From the cell containing the given text, extract its center point as (x, y) coordinate. 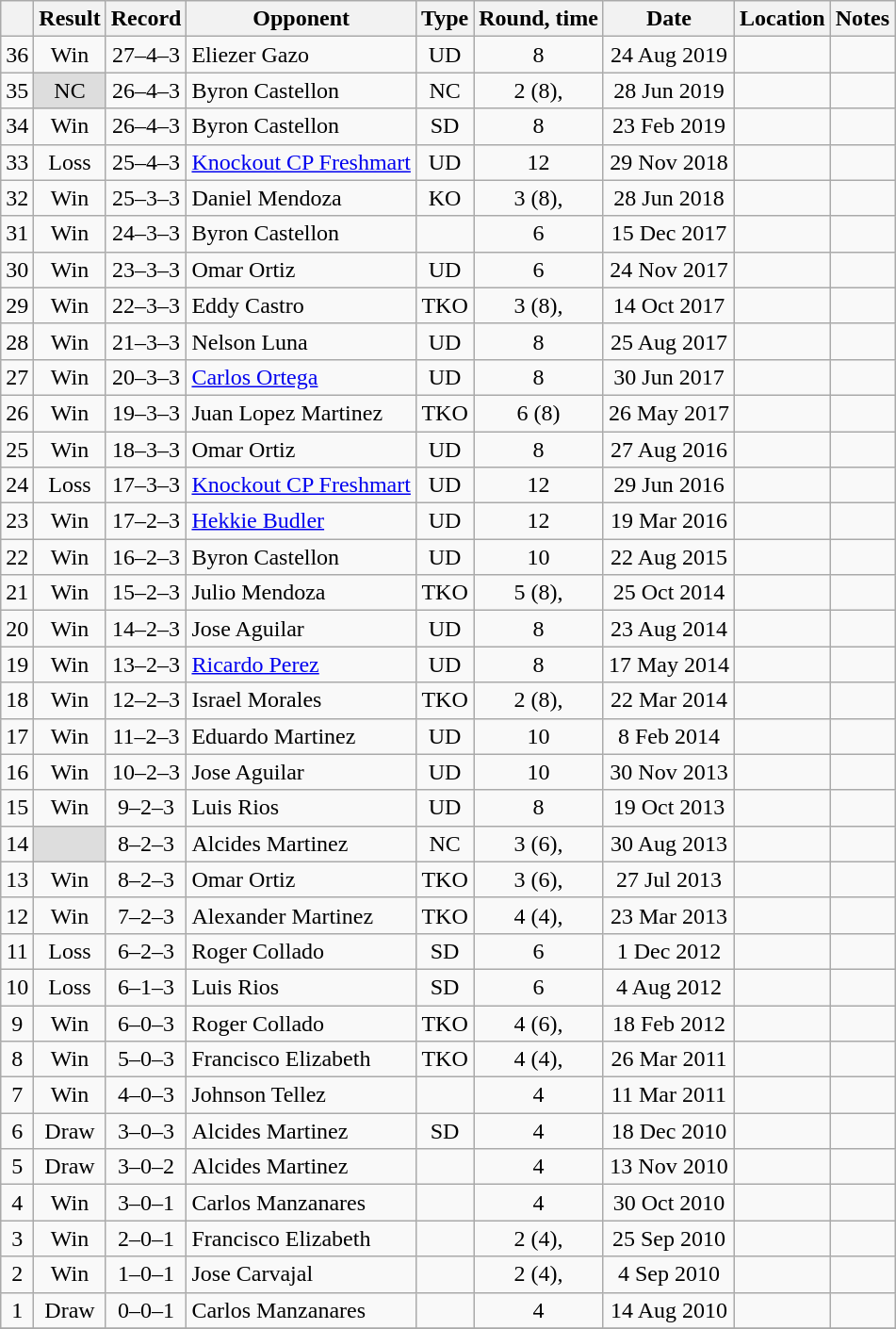
30 Jun 2017 (669, 377)
Daniel Mendoza (301, 198)
22–3–3 (146, 305)
33 (17, 162)
28 Jun 2018 (669, 198)
25 (17, 450)
14 (17, 844)
26 Mar 2011 (669, 1059)
Ricardo Perez (301, 664)
7–2–3 (146, 915)
5–0–3 (146, 1059)
Result (70, 19)
Johnson Tellez (301, 1095)
14–2–3 (146, 629)
3–0–3 (146, 1131)
25 Sep 2010 (669, 1239)
15 Dec 2017 (669, 234)
28 Jun 2019 (669, 90)
Carlos Ortega (301, 377)
24–3–3 (146, 234)
3–0–1 (146, 1203)
Jose Carvajal (301, 1274)
Round, time (539, 19)
29 Nov 2018 (669, 162)
0–0–1 (146, 1310)
31 (17, 234)
13 Nov 2010 (669, 1167)
5 (17, 1167)
15 (17, 808)
14 Oct 2017 (669, 305)
22 Mar 2014 (669, 700)
Eduardo Martinez (301, 736)
1 (17, 1310)
18–3–3 (146, 450)
Notes (862, 19)
6–2–3 (146, 951)
23–3–3 (146, 270)
6–1–3 (146, 987)
27 Jul 2013 (669, 879)
4–0–3 (146, 1095)
20 (17, 629)
19 Oct 2013 (669, 808)
22 (17, 557)
1–0–1 (146, 1274)
29 Jun 2016 (669, 485)
24 Aug 2019 (669, 55)
30 Nov 2013 (669, 772)
24 (17, 485)
22 Aug 2015 (669, 557)
30 Oct 2010 (669, 1203)
28 (17, 341)
21 (17, 593)
Opponent (301, 19)
25 Oct 2014 (669, 593)
27 (17, 377)
16 (17, 772)
25–3–3 (146, 198)
32 (17, 198)
18 (17, 700)
Nelson Luna (301, 341)
23 Aug 2014 (669, 629)
4 Sep 2010 (669, 1274)
Record (146, 19)
19–3–3 (146, 413)
Hekkie Budler (301, 521)
27–4–3 (146, 55)
3 (17, 1239)
2 (17, 1274)
13 (17, 879)
Eddy Castro (301, 305)
26 May 2017 (669, 413)
9 (17, 1023)
11–2–3 (146, 736)
Location (783, 19)
27 Aug 2016 (669, 450)
3–0–2 (146, 1167)
30 Aug 2013 (669, 844)
20–3–3 (146, 377)
23 (17, 521)
17 May 2014 (669, 664)
4 (6), (539, 1023)
8 Feb 2014 (669, 736)
29 (17, 305)
Type (445, 19)
13–2–3 (146, 664)
17–2–3 (146, 521)
12–2–3 (146, 700)
9–2–3 (146, 808)
25–4–3 (146, 162)
19 Mar 2016 (669, 521)
Date (669, 19)
Juan Lopez Martinez (301, 413)
24 Nov 2017 (669, 270)
10–2–3 (146, 772)
19 (17, 664)
21–3–3 (146, 341)
36 (17, 55)
23 Feb 2019 (669, 126)
16–2–3 (146, 557)
30 (17, 270)
23 Mar 2013 (669, 915)
11 (17, 951)
Alexander Martinez (301, 915)
35 (17, 90)
7 (17, 1095)
Julio Mendoza (301, 593)
4 Aug 2012 (669, 987)
6 (8) (539, 413)
34 (17, 126)
5 (8), (539, 593)
6–0–3 (146, 1023)
11 Mar 2011 (669, 1095)
15–2–3 (146, 593)
Eliezer Gazo (301, 55)
26 (17, 413)
18 Feb 2012 (669, 1023)
2–0–1 (146, 1239)
1 Dec 2012 (669, 951)
14 Aug 2010 (669, 1310)
KO (445, 198)
17–3–3 (146, 485)
Israel Morales (301, 700)
18 Dec 2010 (669, 1131)
25 Aug 2017 (669, 341)
17 (17, 736)
